Locate the cell with the specified text and output its [x, y] center coordinate. 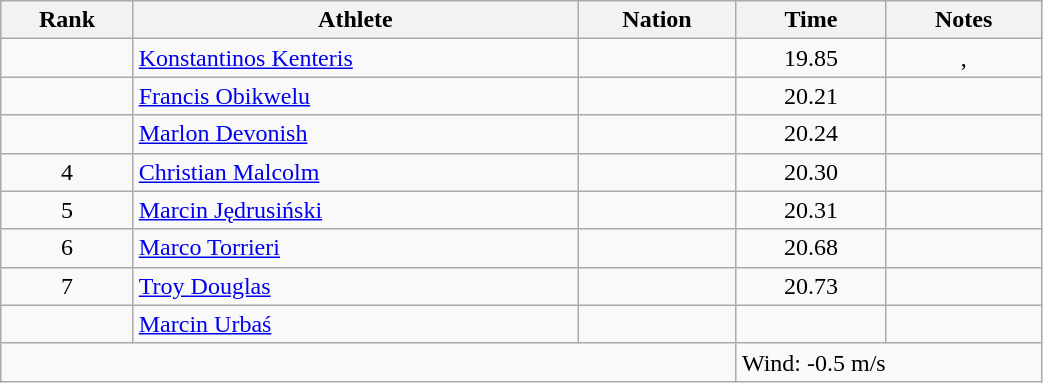
5 [67, 210]
20.21 [810, 96]
Marlon Devonish [355, 134]
20.68 [810, 248]
Wind: -0.5 m/s [889, 362]
Marcin Jędrusiński [355, 210]
Rank [67, 20]
Marco Torrieri [355, 248]
, [964, 58]
Athlete [355, 20]
19.85 [810, 58]
20.73 [810, 286]
20.30 [810, 172]
Christian Malcolm [355, 172]
Time [810, 20]
7 [67, 286]
4 [67, 172]
Notes [964, 20]
Konstantinos Kenteris [355, 58]
6 [67, 248]
Nation [658, 20]
20.24 [810, 134]
Troy Douglas [355, 286]
Marcin Urbaś [355, 324]
20.31 [810, 210]
Francis Obikwelu [355, 96]
